Pinpoint the cell where the given text exists, returning its (X, Y) midpoint coordinate. 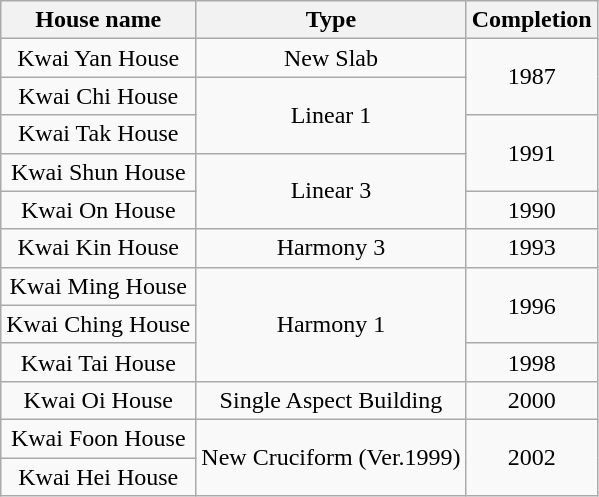
House name (98, 20)
Kwai Yan House (98, 58)
Type (331, 20)
1993 (532, 248)
Kwai Tak House (98, 134)
Kwai Kin House (98, 248)
1998 (532, 362)
New Cruciform (Ver.1999) (331, 457)
Single Aspect Building (331, 400)
Kwai Ming House (98, 286)
Kwai Ching House (98, 324)
Kwai Hei House (98, 477)
Harmony 3 (331, 248)
Kwai Tai House (98, 362)
New Slab (331, 58)
Linear 3 (331, 191)
Kwai On House (98, 210)
Harmony 1 (331, 324)
Kwai Oi House (98, 400)
Linear 1 (331, 115)
Kwai Chi House (98, 96)
1991 (532, 153)
1987 (532, 77)
2000 (532, 400)
1996 (532, 305)
1990 (532, 210)
Kwai Shun House (98, 172)
Kwai Foon House (98, 438)
2002 (532, 457)
Completion (532, 20)
